From the cell containing the given text, extract its center point as [X, Y] coordinate. 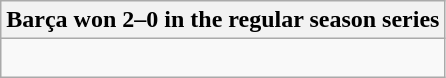
Barça won 2–0 in the regular season series [223, 20]
